Identify which cell holds the provided text, then report its [x, y] central coordinate. 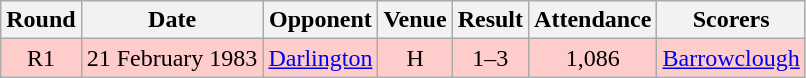
21 February 1983 [172, 58]
Date [172, 20]
1–3 [490, 58]
Opponent [320, 20]
R1 [41, 58]
Round [41, 20]
Venue [415, 20]
Scorers [731, 20]
Darlington [320, 58]
Barrowclough [731, 58]
H [415, 58]
Result [490, 20]
Attendance [593, 20]
1,086 [593, 58]
